Search for the cell housing the specified text and yield its (x, y) center coordinate. 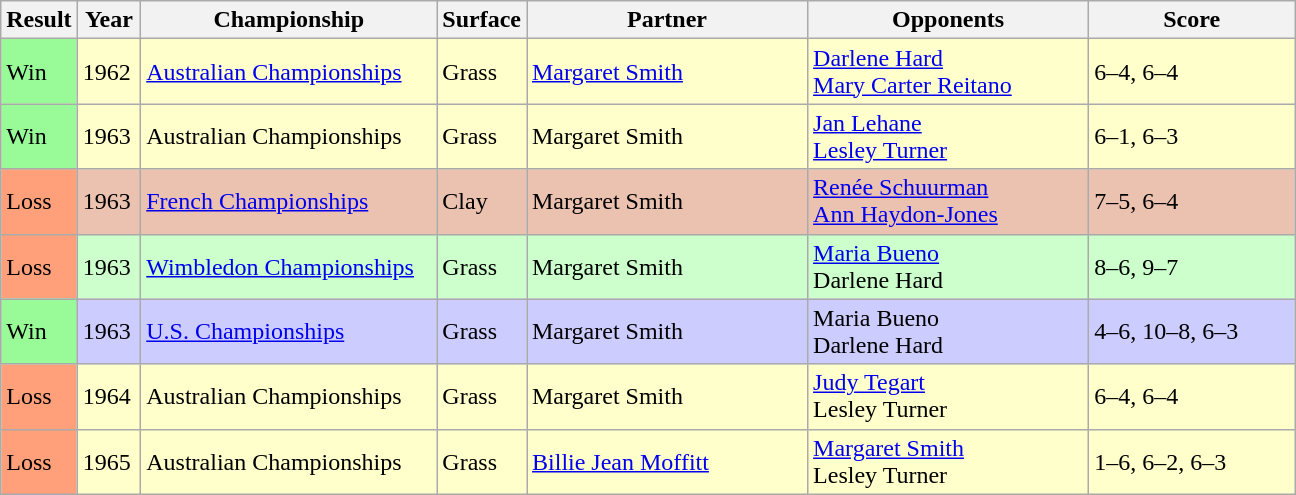
Judy Tegart Lesley Turner (948, 396)
Championship (289, 20)
French Championships (289, 202)
Margaret Smith Lesley Turner (948, 462)
4–6, 10–8, 6–3 (1192, 332)
1–6, 6–2, 6–3 (1192, 462)
Clay (482, 202)
Year (109, 20)
8–6, 9–7 (1192, 266)
1965 (109, 462)
7–5, 6–4 (1192, 202)
1962 (109, 72)
Wimbledon Championships (289, 266)
Score (1192, 20)
Darlene Hard Mary Carter Reitano (948, 72)
6–1, 6–3 (1192, 136)
Surface (482, 20)
Jan Lehane Lesley Turner (948, 136)
Result (39, 20)
U.S. Championships (289, 332)
Partner (666, 20)
Billie Jean Moffitt (666, 462)
Renée Schuurman Ann Haydon-Jones (948, 202)
Opponents (948, 20)
1964 (109, 396)
